Identify which cell holds the provided text, then report its (x, y) central coordinate. 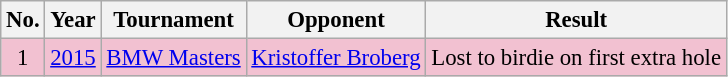
1 (23, 58)
Result (576, 20)
Opponent (336, 20)
Tournament (174, 20)
Year (73, 20)
BMW Masters (174, 58)
Lost to birdie on first extra hole (576, 58)
2015 (73, 58)
No. (23, 20)
Kristoffer Broberg (336, 58)
